Provide the (X, Y) coordinate of the cell's center where the given text is located.  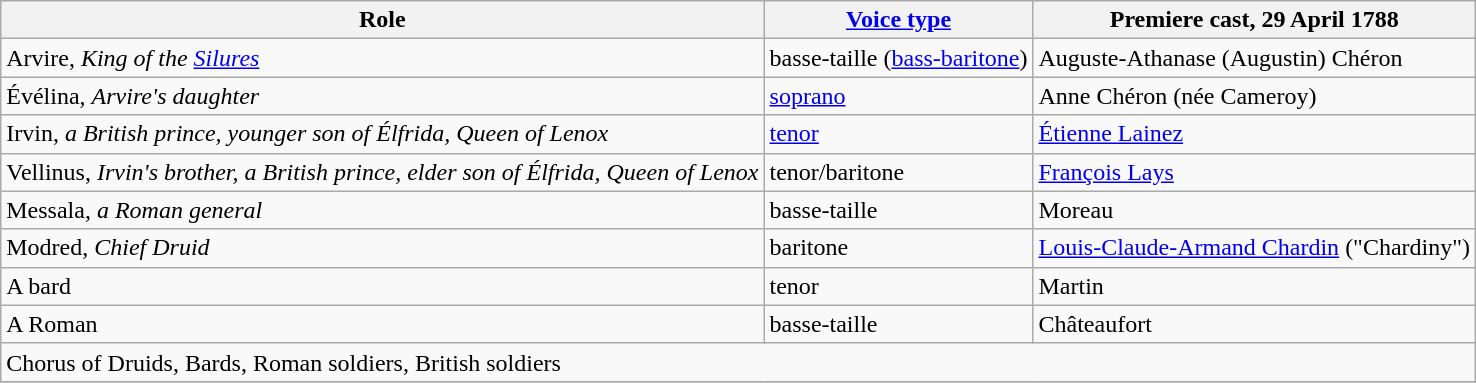
Role (382, 20)
soprano (898, 96)
Châteaufort (1254, 324)
tenor/baritone (898, 172)
François Lays (1254, 172)
Étienne Lainez (1254, 134)
Martin (1254, 286)
Arvire, King of the Silures (382, 58)
Voice type (898, 20)
Irvin, a British prince, younger son of Élfrida, Queen of Lenox (382, 134)
Messala, a Roman general (382, 210)
Louis-Claude-Armand Chardin ("Chardiny") (1254, 248)
Vellinus, Irvin's brother, a British prince, elder son of Élfrida, Queen of Lenox (382, 172)
Moreau (1254, 210)
Premiere cast, 29 April 1788 (1254, 20)
Évélina, Arvire's daughter (382, 96)
Anne Chéron (née Cameroy) (1254, 96)
A Roman (382, 324)
Chorus of Druids, Bards, Roman soldiers, British soldiers (738, 362)
baritone (898, 248)
Auguste-Athanase (Augustin) Chéron (1254, 58)
basse-taille (bass-baritone) (898, 58)
Modred, Chief Druid (382, 248)
A bard (382, 286)
